Provide the (X, Y) coordinate of the cell's center where the given text is located.  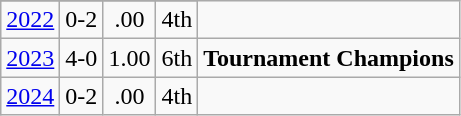
2024 (30, 96)
1.00 (130, 58)
2023 (30, 58)
2022 (30, 20)
Tournament Champions (329, 58)
4-0 (82, 58)
6th (177, 58)
